Scan for the cell matching the given text and deliver its (x, y) coordinate at center. 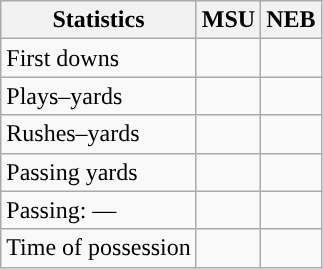
First downs (99, 58)
Passing: –– (99, 210)
Statistics (99, 20)
MSU (228, 20)
NEB (291, 20)
Time of possession (99, 248)
Plays–yards (99, 96)
Rushes–yards (99, 134)
Passing yards (99, 172)
